Output the (X, Y) coordinate of the center of the cell containing the given text.  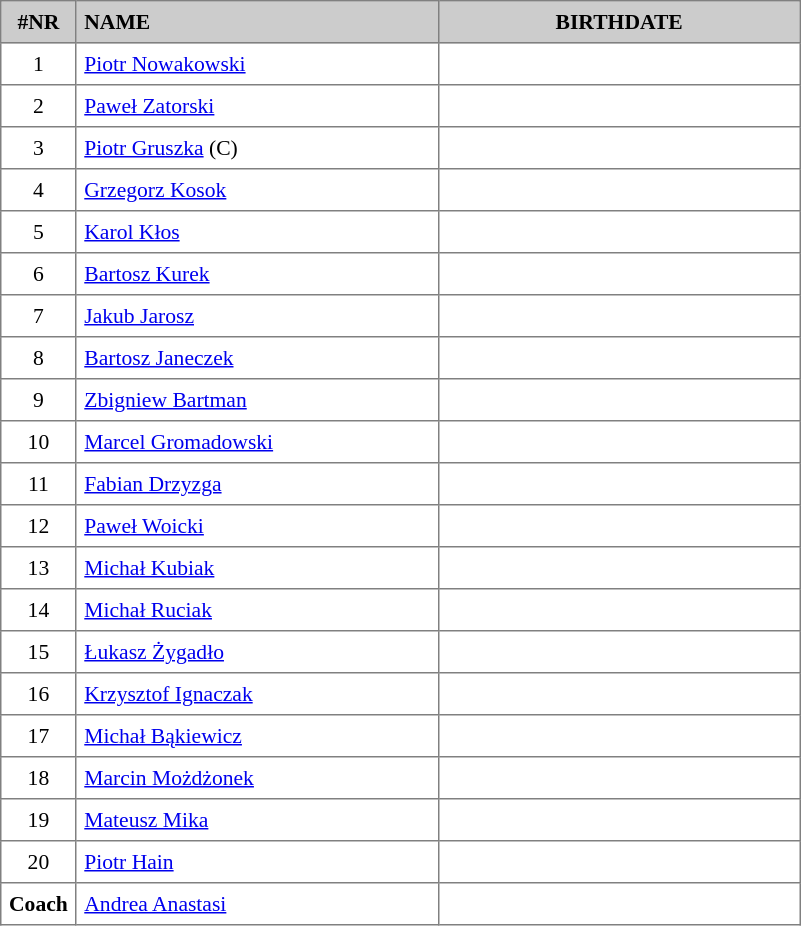
Piotr Nowakowski (257, 64)
5 (38, 232)
9 (38, 400)
Andrea Anastasi (257, 904)
12 (38, 526)
6 (38, 274)
1 (38, 64)
Jakub Jarosz (257, 316)
13 (38, 568)
20 (38, 862)
2 (38, 106)
10 (38, 442)
NAME (257, 22)
16 (38, 694)
15 (38, 652)
Piotr Gruszka (C) (257, 148)
Krzysztof Ignaczak (257, 694)
4 (38, 190)
Mateusz Mika (257, 820)
BIRTHDATE (619, 22)
17 (38, 736)
Karol Kłos (257, 232)
Bartosz Kurek (257, 274)
Marcin Możdżonek (257, 778)
11 (38, 484)
8 (38, 358)
Grzegorz Kosok (257, 190)
Coach (38, 904)
Paweł Zatorski (257, 106)
Michał Bąkiewicz (257, 736)
18 (38, 778)
19 (38, 820)
14 (38, 610)
Bartosz Janeczek (257, 358)
Fabian Drzyzga (257, 484)
Marcel Gromadowski (257, 442)
Łukasz Żygadło (257, 652)
Zbigniew Bartman (257, 400)
7 (38, 316)
Paweł Woicki (257, 526)
Piotr Hain (257, 862)
3 (38, 148)
#NR (38, 22)
Michał Kubiak (257, 568)
Michał Ruciak (257, 610)
